Find where the given text appears and provide that cell's center as [X, Y] coordinate. 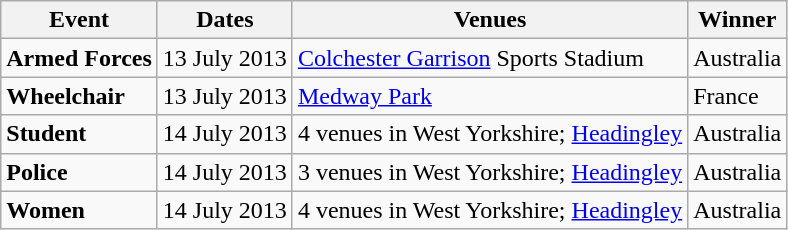
Police [80, 172]
Event [80, 20]
Winner [738, 20]
Student [80, 134]
Dates [224, 20]
France [738, 96]
Women [80, 210]
Wheelchair [80, 96]
Colchester Garrison Sports Stadium [490, 58]
Venues [490, 20]
3 venues in West Yorkshire; Headingley [490, 172]
Medway Park [490, 96]
Armed Forces [80, 58]
